Find where the given text appears and provide that cell's center as (X, Y) coordinate. 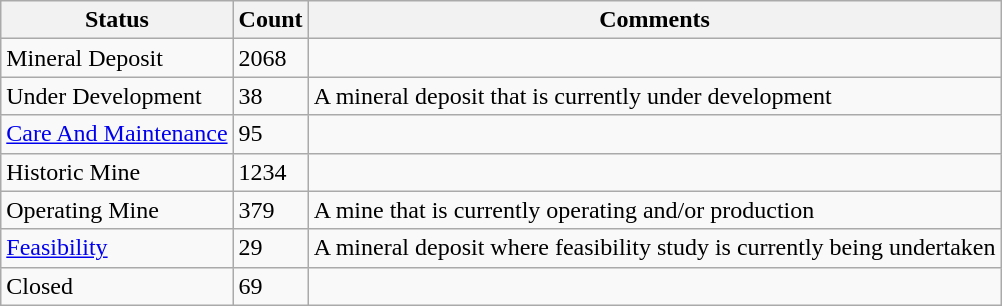
38 (270, 96)
69 (270, 286)
1234 (270, 172)
Comments (654, 20)
95 (270, 134)
A mineral deposit that is currently under development (654, 96)
Historic Mine (117, 172)
Count (270, 20)
A mineral deposit where feasibility study is currently being undertaken (654, 248)
Care And Maintenance (117, 134)
29 (270, 248)
Closed (117, 286)
Operating Mine (117, 210)
Mineral Deposit (117, 58)
A mine that is currently operating and/or production (654, 210)
379 (270, 210)
2068 (270, 58)
Feasibility (117, 248)
Under Development (117, 96)
Status (117, 20)
